For the text-containing cell, return its midpoint in (x, y) coordinate format. 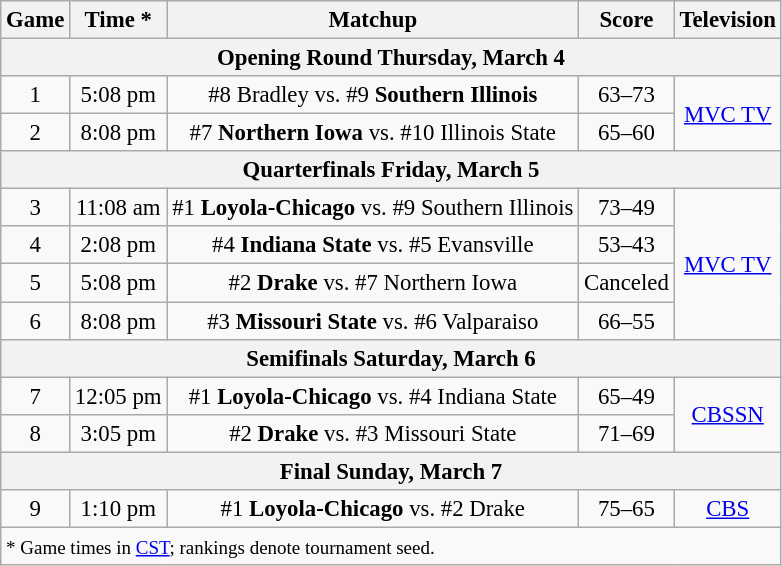
Time * (118, 20)
75–65 (626, 509)
#2 Drake vs. #7 Northern Iowa (373, 283)
Game (36, 20)
#4 Indiana State vs. #5 Evansville (373, 245)
#1 Loyola-Chicago vs. #2 Drake (373, 509)
Canceled (626, 283)
53–43 (626, 245)
1 (36, 95)
Final Sunday, March 7 (392, 471)
65–49 (626, 396)
7 (36, 396)
#1 Loyola-Chicago vs. #4 Indiana State (373, 396)
#2 Drake vs. #3 Missouri State (373, 433)
2 (36, 133)
2:08 pm (118, 245)
65–60 (626, 133)
#1 Loyola-Chicago vs. #9 Southern Illinois (373, 208)
#7 Northern Iowa vs. #10 Illinois State (373, 133)
71–69 (626, 433)
5 (36, 283)
4 (36, 245)
CBS (728, 509)
66–55 (626, 321)
Semifinals Saturday, March 6 (392, 358)
#8 Bradley vs. #9 Southern Illinois (373, 95)
8 (36, 433)
6 (36, 321)
Opening Round Thursday, March 4 (392, 58)
CBSSN (728, 414)
* Game times in CST; rankings denote tournament seed. (392, 546)
1:10 pm (118, 509)
63–73 (626, 95)
9 (36, 509)
Matchup (373, 20)
73–49 (626, 208)
11:08 am (118, 208)
#3 Missouri State vs. #6 Valparaiso (373, 321)
3 (36, 208)
Television (728, 20)
Quarterfinals Friday, March 5 (392, 170)
Score (626, 20)
3:05 pm (118, 433)
12:05 pm (118, 396)
